Identify which cell holds the provided text, then report its [X, Y] central coordinate. 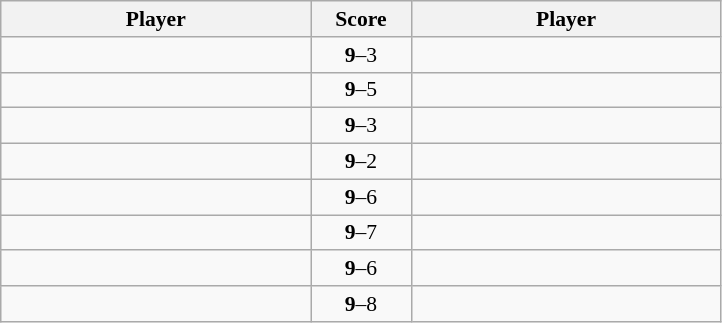
9–2 [361, 162]
9–8 [361, 304]
Score [361, 19]
9–7 [361, 233]
9–5 [361, 90]
